For the text-containing cell, return its midpoint in (x, y) coordinate format. 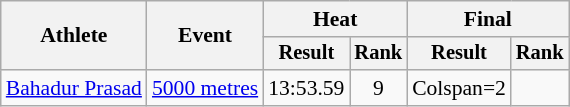
Bahadur Prasad (74, 88)
9 (379, 88)
Athlete (74, 36)
5000 metres (205, 88)
13:53.59 (306, 88)
Heat (335, 19)
Final (488, 19)
Event (205, 36)
Colspan=2 (459, 88)
